Return [x, y] of the center of cell containing provided text 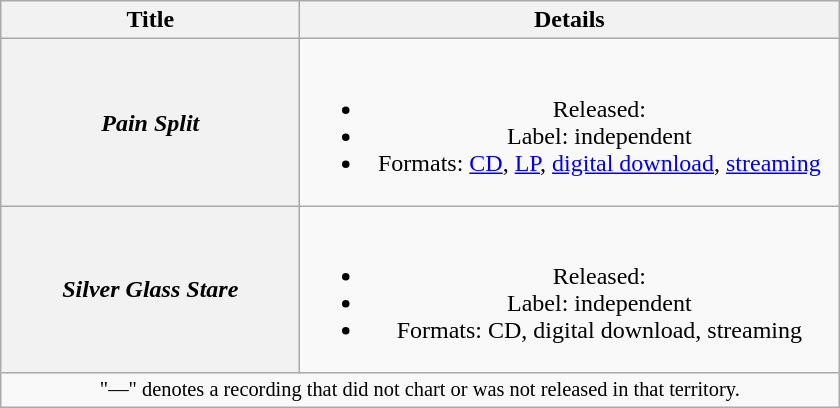
Released: Label: independentFormats: CD, LP, digital download, streaming [570, 122]
Pain Split [150, 122]
Title [150, 20]
Silver Glass Stare [150, 290]
Released: Label: independentFormats: CD, digital download, streaming [570, 290]
Details [570, 20]
"—" denotes a recording that did not chart or was not released in that territory. [420, 390]
